For the text-containing cell, return its midpoint in (X, Y) coordinate format. 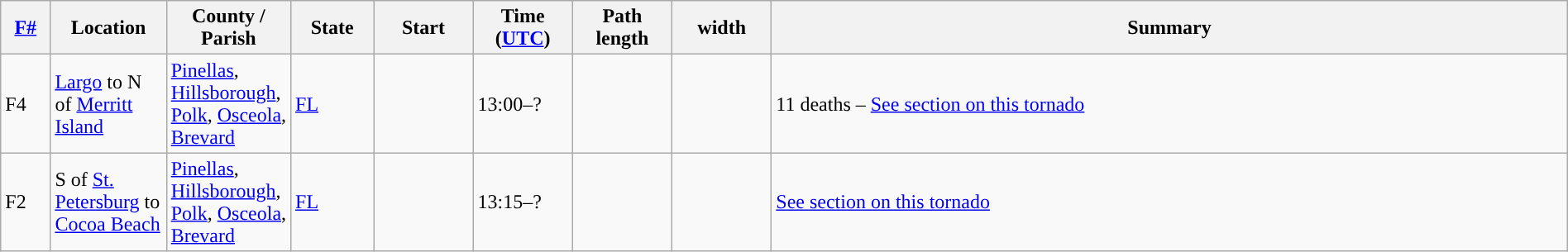
Start (423, 28)
Path length (622, 28)
Summary (1169, 28)
13:15–? (523, 202)
F2 (26, 202)
13:00–? (523, 104)
Largo to N of Merritt Island (108, 104)
S of St. Petersburg to Cocoa Beach (108, 202)
Time (UTC) (523, 28)
State (332, 28)
See section on this tornado (1169, 202)
F# (26, 28)
Location (108, 28)
11 deaths – See section on this tornado (1169, 104)
County / Parish (228, 28)
F4 (26, 104)
width (722, 28)
